Identify which cell holds the provided text, then report its (X, Y) central coordinate. 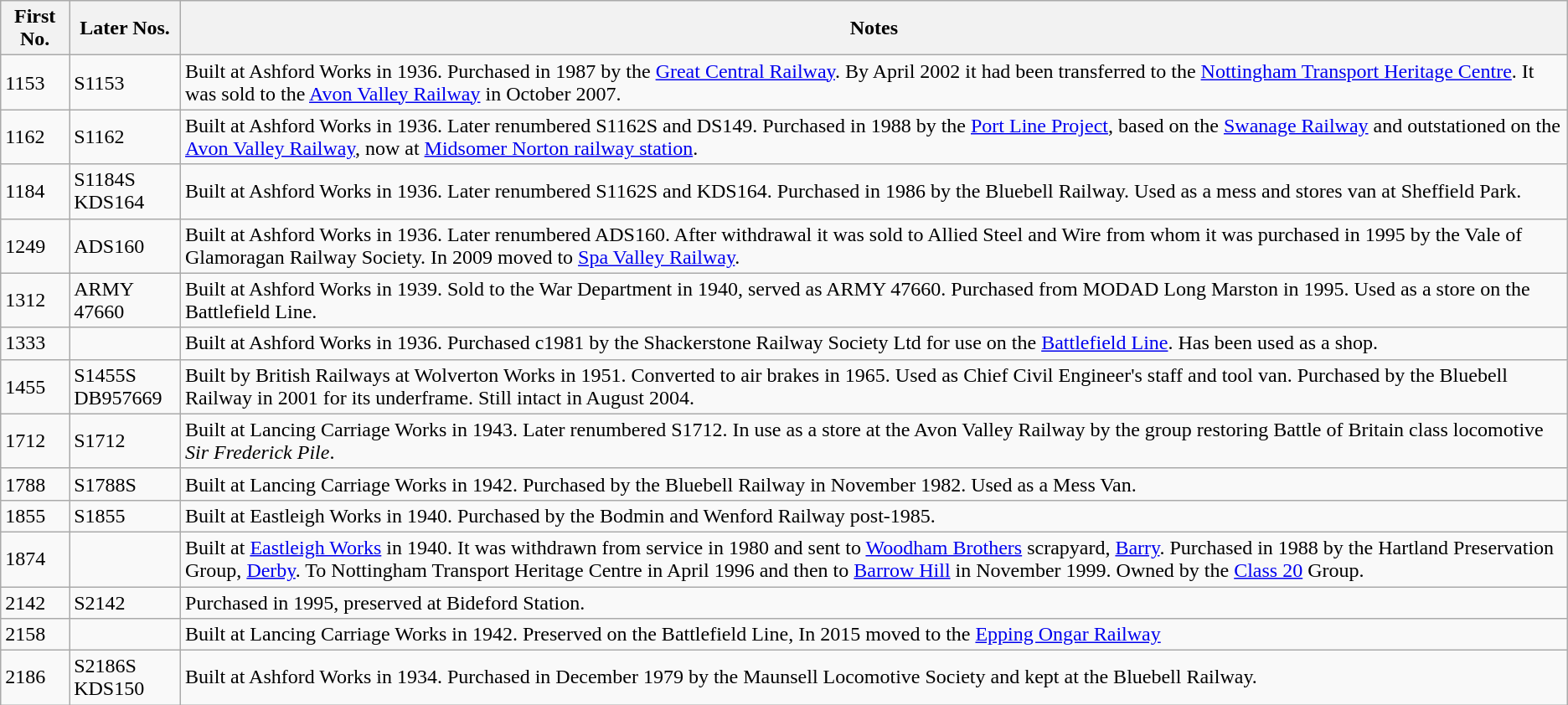
Built at Eastleigh Works in 1940. Purchased by the Bodmin and Wenford Railway post-1985. (874, 516)
1788 (35, 484)
ARMY 47660 (126, 300)
S1855 (126, 516)
S2186SKDS150 (126, 678)
1312 (35, 300)
2142 (35, 602)
1184 (35, 191)
First No. (35, 28)
1333 (35, 343)
1162 (35, 137)
Purchased in 1995, preserved at Bideford Station. (874, 602)
1153 (35, 82)
Notes (874, 28)
ADS160 (126, 246)
S1184SKDS164 (126, 191)
S1455SDB957669 (126, 387)
Later Nos. (126, 28)
Built at Ashford Works in 1934. Purchased in December 1979 by the Maunsell Locomotive Society and kept at the Bluebell Railway. (874, 678)
1455 (35, 387)
S1162 (126, 137)
2158 (35, 635)
2186 (35, 678)
S2142 (126, 602)
1874 (35, 559)
Built at Lancing Carriage Works in 1942. Preserved on the Battlefield Line, In 2015 moved to the Epping Ongar Railway (874, 635)
S1712 (126, 440)
S1788S (126, 484)
S1153 (126, 82)
Built at Lancing Carriage Works in 1942. Purchased by the Bluebell Railway in November 1982. Used as a Mess Van. (874, 484)
1855 (35, 516)
1712 (35, 440)
Built at Ashford Works in 1936. Purchased c1981 by the Shackerstone Railway Society Ltd for use on the Battlefield Line. Has been used as a shop. (874, 343)
1249 (35, 246)
